Pinpoint the cell where the given text exists, returning its [X, Y] midpoint coordinate. 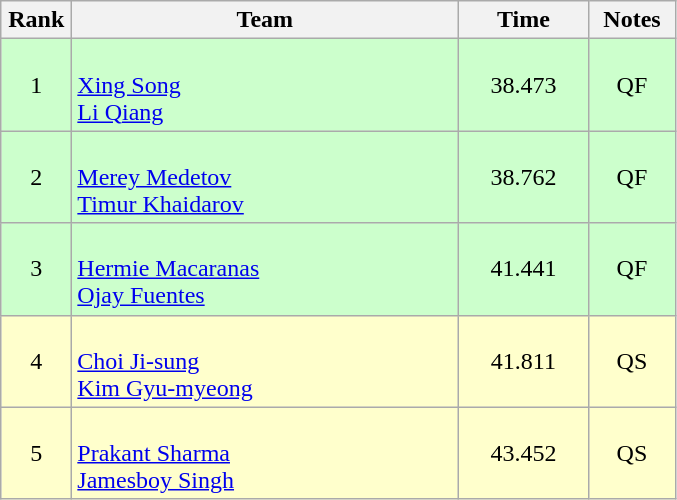
43.452 [524, 453]
38.762 [524, 177]
Time [524, 20]
Rank [36, 20]
5 [36, 453]
Xing SongLi Qiang [265, 85]
Choi Ji-sungKim Gyu-myeong [265, 361]
41.441 [524, 269]
Prakant SharmaJamesboy Singh [265, 453]
38.473 [524, 85]
41.811 [524, 361]
Team [265, 20]
4 [36, 361]
2 [36, 177]
1 [36, 85]
3 [36, 269]
Notes [632, 20]
Merey MedetovTimur Khaidarov [265, 177]
Hermie MacaranasOjay Fuentes [265, 269]
